Detect which cell encompasses the target text, then output its (X, Y) center coordinate. 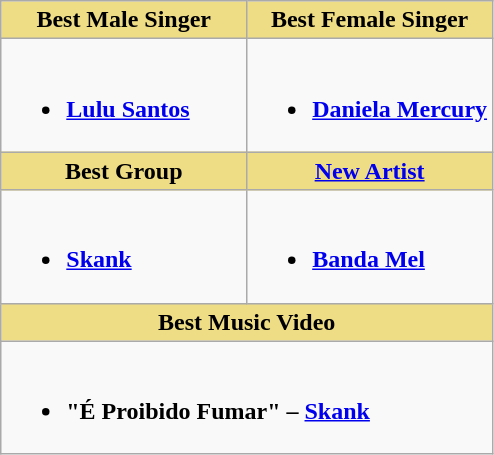
Skank (124, 246)
Best Male Singer (124, 20)
Banda Mel (370, 246)
Daniela Mercury (370, 96)
"É Proibido Fumar" – Skank (247, 398)
New Artist (370, 171)
Best Group (124, 171)
Best Female Singer (370, 20)
Best Music Video (247, 322)
Lulu Santos (124, 96)
